Determine the [X, Y] coordinate at the center of the cell enclosing the given text.  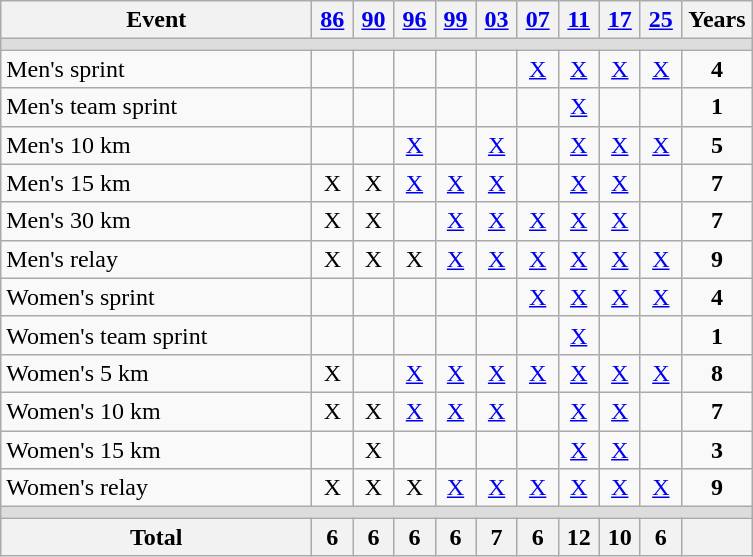
99 [456, 20]
Men's 30 km [156, 221]
Women's team sprint [156, 335]
Men's team sprint [156, 107]
96 [414, 20]
11 [578, 20]
25 [660, 20]
Event [156, 20]
Women's 10 km [156, 411]
03 [496, 20]
10 [620, 537]
07 [538, 20]
Women's relay [156, 488]
3 [716, 449]
90 [374, 20]
8 [716, 373]
Men's relay [156, 259]
Women's sprint [156, 297]
86 [332, 20]
Women's 5 km [156, 373]
12 [578, 537]
Total [156, 537]
Men's 10 km [156, 145]
5 [716, 145]
Years [716, 20]
17 [620, 20]
Men's sprint [156, 69]
Men's 15 km [156, 183]
Women's 15 km [156, 449]
